Find where the given text appears and provide that cell's center as (X, Y) coordinate. 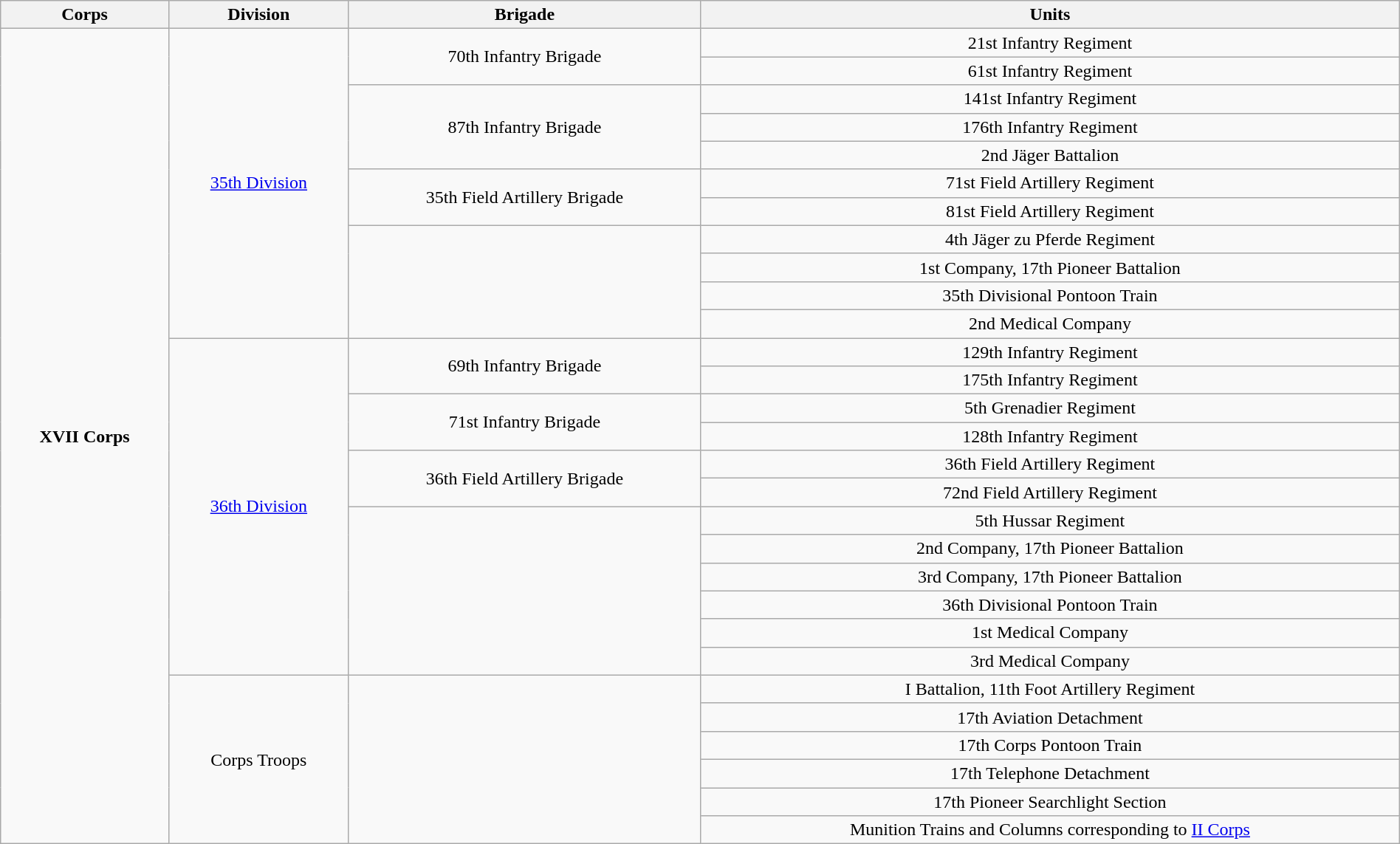
2nd Medical Company (1050, 323)
69th Infantry Brigade (524, 366)
Brigade (524, 15)
2nd Company, 17th Pioneer Battalion (1050, 549)
35th Divisional Pontoon Train (1050, 295)
17th Corps Pontoon Train (1050, 745)
XVII Corps (85, 436)
17th Telephone Detachment (1050, 773)
2nd Jäger Battalion (1050, 155)
36th Division (258, 507)
17th Aviation Detachment (1050, 717)
36th Field Artillery Brigade (524, 478)
61st Infantry Regiment (1050, 71)
4th Jäger zu Pferde Regiment (1050, 239)
72nd Field Artillery Regiment (1050, 493)
17th Pioneer Searchlight Section (1050, 801)
71st Infantry Brigade (524, 422)
36th Divisional Pontoon Train (1050, 605)
1st Company, 17th Pioneer Battalion (1050, 267)
141st Infantry Regiment (1050, 99)
I Battalion, 11th Foot Artillery Regiment (1050, 689)
87th Infantry Brigade (524, 127)
129th Infantry Regiment (1050, 352)
128th Infantry Regiment (1050, 436)
36th Field Artillery Regiment (1050, 464)
Units (1050, 15)
5th Grenadier Regiment (1050, 408)
70th Infantry Brigade (524, 57)
175th Infantry Regiment (1050, 380)
1st Medical Company (1050, 633)
35th Division (258, 183)
5th Hussar Regiment (1050, 521)
Corps (85, 15)
176th Infantry Regiment (1050, 127)
21st Infantry Regiment (1050, 43)
3rd Medical Company (1050, 661)
81st Field Artillery Regiment (1050, 211)
Munition Trains and Columns corresponding to II Corps (1050, 830)
Corps Troops (258, 759)
71st Field Artillery Regiment (1050, 183)
35th Field Artillery Brigade (524, 197)
3rd Company, 17th Pioneer Battalion (1050, 577)
Division (258, 15)
